Pinpoint the cell where the given text exists, returning its [X, Y] midpoint coordinate. 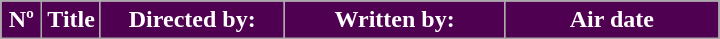
Air date [612, 20]
Nº [22, 20]
Directed by: [192, 20]
Written by: [394, 20]
Title [72, 20]
